Provide the [X, Y] coordinate of the cell's center where the given text is located.  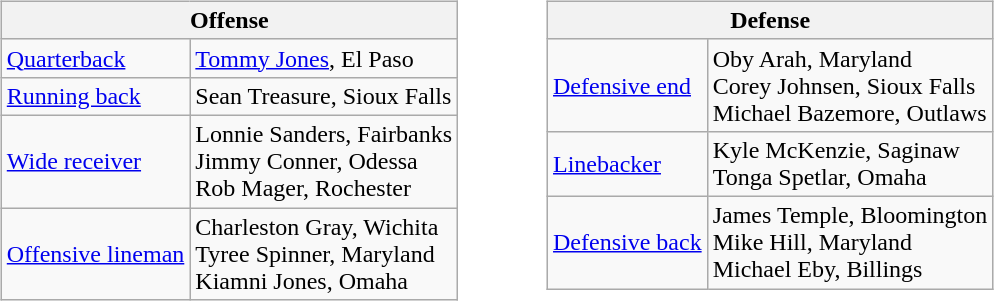
Defense [770, 20]
Tommy Jones, El Paso [324, 58]
Offensive lineman [96, 254]
Defensive end [628, 85]
Charleston Gray, WichitaTyree Spinner, MarylandKiamni Jones, Omaha [324, 254]
Oby Arah, MarylandCorey Johnsen, Sioux FallsMichael Bazemore, Outlaws [850, 85]
Kyle McKenzie, SaginawTonga Spetlar, Omaha [850, 164]
Offense [229, 20]
Running back [96, 96]
Wide receiver [96, 161]
Linebacker [628, 164]
James Temple, BloomingtonMike Hill, MarylandMichael Eby, Billings [850, 242]
Sean Treasure, Sioux Falls [324, 96]
Defensive back [628, 242]
Quarterback [96, 58]
Lonnie Sanders, FairbanksJimmy Conner, OdessaRob Mager, Rochester [324, 161]
